Pinpoint the cell where the given text exists, returning its (X, Y) midpoint coordinate. 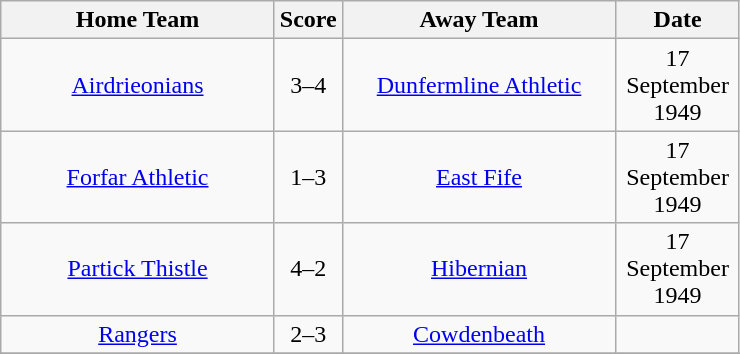
Airdrieonians (138, 85)
Away Team (479, 20)
4–2 (308, 269)
East Fife (479, 177)
Cowdenbeath (479, 334)
Dunfermline Athletic (479, 85)
3–4 (308, 85)
Date (678, 20)
Forfar Athletic (138, 177)
Score (308, 20)
Rangers (138, 334)
1–3 (308, 177)
Partick Thistle (138, 269)
Home Team (138, 20)
Hibernian (479, 269)
2–3 (308, 334)
